For the text-containing cell, return its midpoint in (x, y) coordinate format. 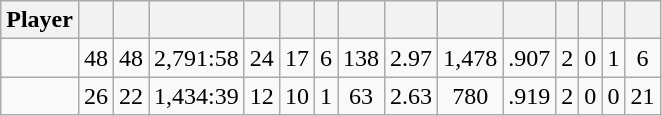
Player (40, 20)
780 (470, 96)
10 (296, 96)
63 (362, 96)
12 (262, 96)
26 (96, 96)
24 (262, 58)
22 (132, 96)
21 (642, 96)
1,434:39 (197, 96)
1,478 (470, 58)
138 (362, 58)
.907 (530, 58)
2.97 (412, 58)
17 (296, 58)
.919 (530, 96)
2,791:58 (197, 58)
2.63 (412, 96)
